Locate the cell with the specified text and output its [x, y] center coordinate. 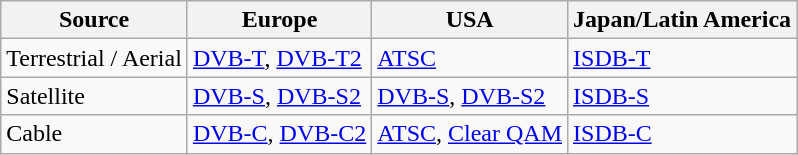
Cable [94, 134]
Japan/Latin America [682, 20]
Europe [279, 20]
DVB-C, DVB-C2 [279, 134]
Source [94, 20]
DVB-T, DVB-T2 [279, 58]
USA [470, 20]
Satellite [94, 96]
ATSC, Clear QAM [470, 134]
ISDB-S [682, 96]
ATSC [470, 58]
ISDB-C [682, 134]
ISDB-T [682, 58]
Terrestrial / Aerial [94, 58]
